Capture the cell that displays the provided text and extract its [X, Y] central coordinate. 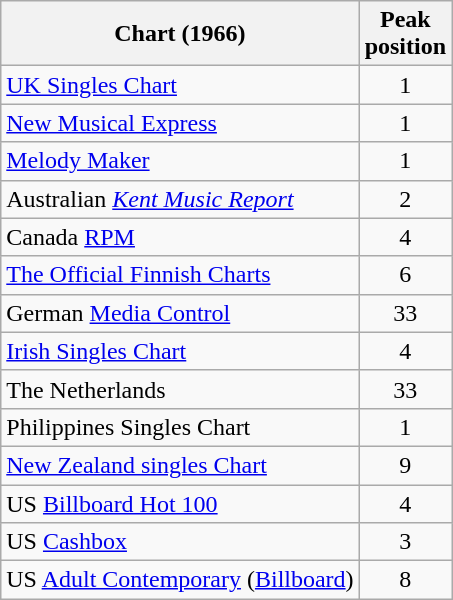
Irish Singles Chart [180, 351]
Philippines Singles Chart [180, 427]
US Cashbox [180, 542]
German Media Control [180, 313]
Canada RPM [180, 237]
UK Singles Chart [180, 85]
Peakposition [405, 34]
Australian Kent Music Report [180, 199]
Chart (1966) [180, 34]
6 [405, 275]
Melody Maker [180, 161]
3 [405, 542]
9 [405, 465]
The Netherlands [180, 389]
8 [405, 580]
US Billboard Hot 100 [180, 503]
New Zealand singles Chart [180, 465]
The Official Finnish Charts [180, 275]
US Adult Contemporary (Billboard) [180, 580]
2 [405, 199]
New Musical Express [180, 123]
